From the cell containing the given text, extract its center point as (X, Y) coordinate. 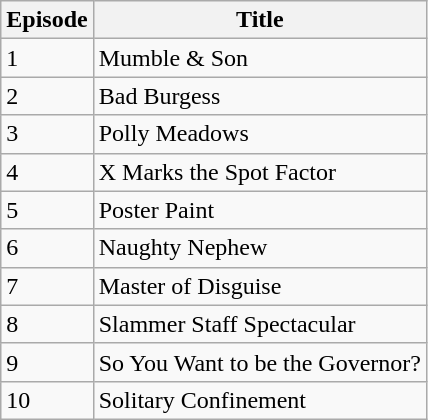
Naughty Nephew (260, 248)
Episode (47, 20)
Title (260, 20)
Poster Paint (260, 210)
9 (47, 362)
Polly Meadows (260, 134)
X Marks the Spot Factor (260, 172)
4 (47, 172)
7 (47, 286)
10 (47, 400)
1 (47, 58)
2 (47, 96)
So You Want to be the Governor? (260, 362)
Master of Disguise (260, 286)
8 (47, 324)
Solitary Confinement (260, 400)
3 (47, 134)
Slammer Staff Spectacular (260, 324)
6 (47, 248)
Bad Burgess (260, 96)
5 (47, 210)
Mumble & Son (260, 58)
